Return the (x, y) coordinate for the center point of the cell that contains the specified text.  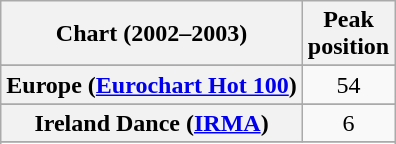
Europe (Eurochart Hot 100) (152, 85)
Ireland Dance (IRMA) (152, 123)
Peakposition (348, 34)
54 (348, 85)
6 (348, 123)
Chart (2002–2003) (152, 34)
